Detect which cell encompasses the target text, then output its [x, y] center coordinate. 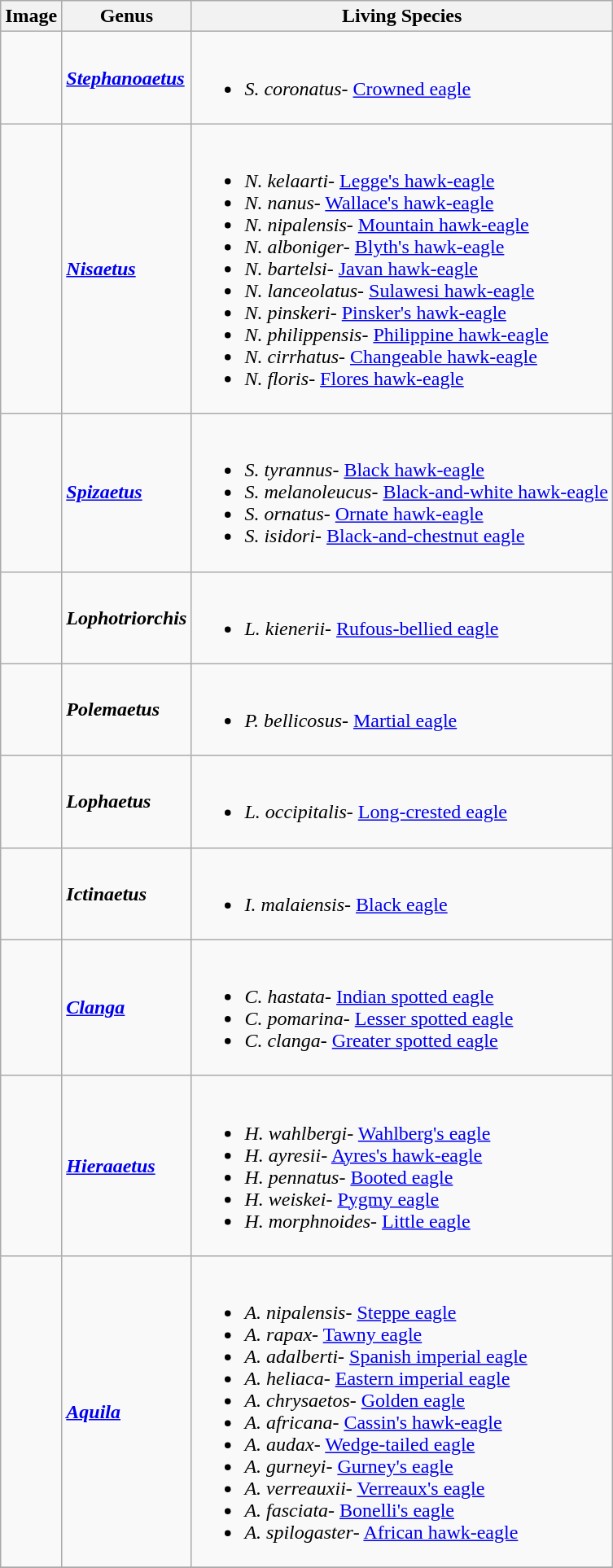
Clanga [127, 1008]
P. bellicosus- Martial eagle [402, 710]
Lophotriorchis [127, 617]
Hieraaetus [127, 1166]
Stephanoaetus [127, 78]
Nisaetus [127, 269]
L. kienerii- Rufous-bellied eagle [402, 617]
C. hastata- Indian spotted eagleC. pomarina- Lesser spotted eagleC. clanga- Greater spotted eagle [402, 1008]
Polemaetus [127, 710]
L. occipitalis- Long-crested eagle [402, 801]
H. wahlbergi- Wahlberg's eagleH. ayresii- Ayres's hawk-eagleH. pennatus- Booted eagleH. weiskei- Pygmy eagleH. morphnoides- Little eagle [402, 1166]
Spizaetus [127, 493]
I. malaiensis- Black eagle [402, 894]
S. coronatus- Crowned eagle [402, 78]
Lophaetus [127, 801]
Living Species [402, 16]
Ictinaetus [127, 894]
Genus [127, 16]
S. tyrannus- Black hawk-eagleS. melanoleucus- Black-and-white hawk-eagleS. ornatus- Ornate hawk-eagleS. isidori- Black-and-chestnut eagle [402, 493]
Image [31, 16]
Aquila [127, 1412]
